Capture the cell that displays the provided text and extract its (X, Y) central coordinate. 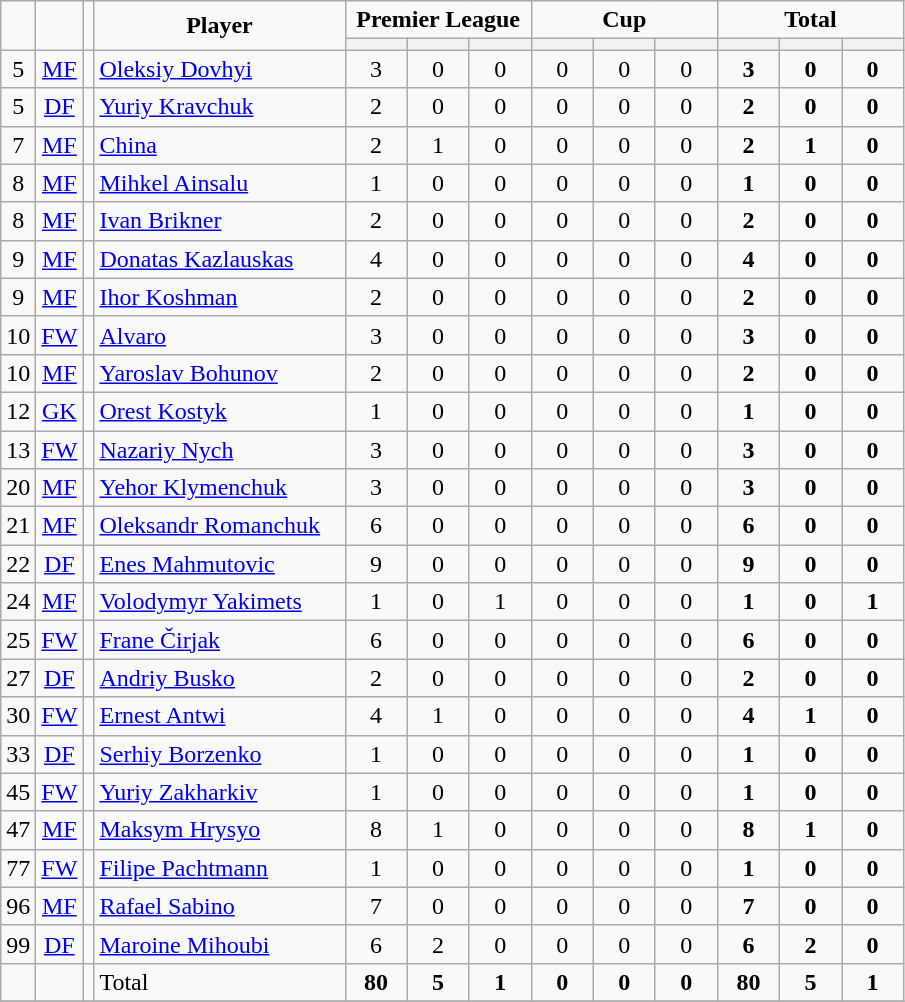
20 (18, 488)
Yehor Klymenchuk (220, 488)
27 (18, 678)
96 (18, 906)
Premier League (438, 20)
Frane Čirjak (220, 640)
13 (18, 449)
Enes Mahmutovic (220, 564)
China (220, 145)
Oleksiy Dovhyi (220, 69)
Ernest Antwi (220, 716)
45 (18, 792)
24 (18, 602)
Mihkel Ainsalu (220, 183)
Donatas Kazlauskas (220, 259)
Maksym Hrysyo (220, 830)
Ihor Koshman (220, 297)
25 (18, 640)
77 (18, 868)
Ivan Brikner (220, 221)
Rafael Sabino (220, 906)
Alvaro (220, 335)
Volodymyr Yakimets (220, 602)
Cup (624, 20)
21 (18, 526)
Orest Kostyk (220, 411)
99 (18, 944)
Yuriy Kravchuk (220, 107)
33 (18, 754)
Filipe Pachtmann (220, 868)
22 (18, 564)
Nazariy Nych (220, 449)
Andriy Busko (220, 678)
12 (18, 411)
30 (18, 716)
Oleksandr Romanchuk (220, 526)
Maroine Mihoubi (220, 944)
Yaroslav Bohunov (220, 373)
Yuriy Zakharkiv (220, 792)
Player (220, 26)
Serhiy Borzenko (220, 754)
47 (18, 830)
GK (60, 411)
